Return [X, Y] of the center of cell containing provided text 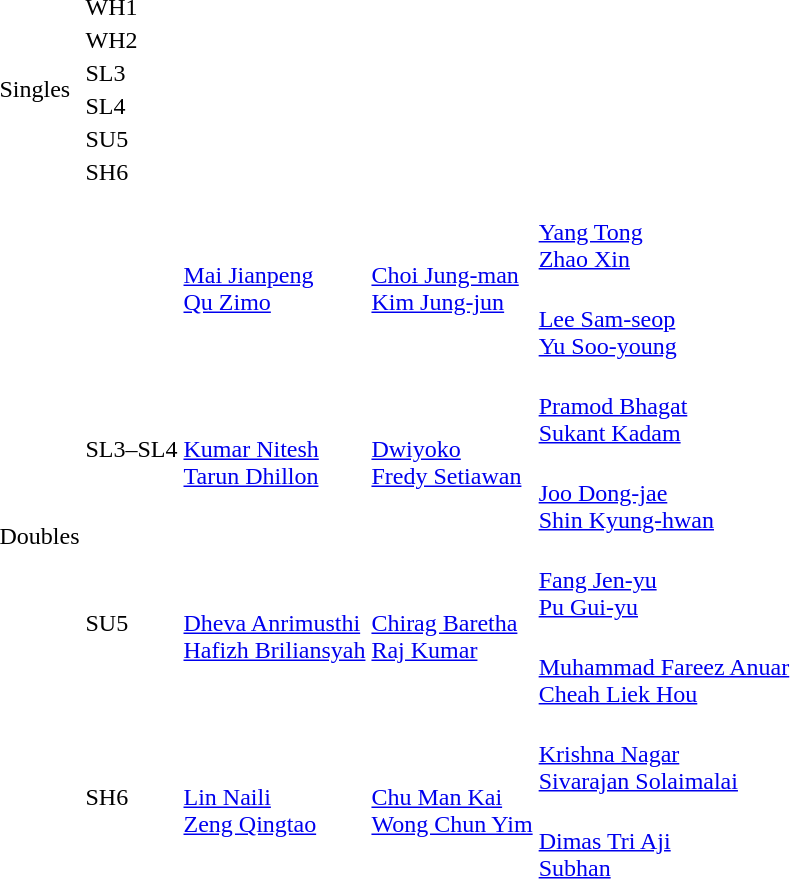
SL3–SL4 [132, 450]
Chirag BarethaRaj Kumar [452, 624]
SL3 [132, 73]
Kumar NiteshTarun Dhillon [274, 450]
SL4 [132, 106]
Dheva AnrimusthiHafizh Briliansyah [274, 624]
SH6 [132, 172]
WH2 [132, 40]
Mai JianpengQu Zimo [274, 276]
Choi Jung-manKim Jung-jun [452, 276]
DwiyokoFredy Setiawan [452, 450]
